Return [x, y] of the center of cell containing provided text 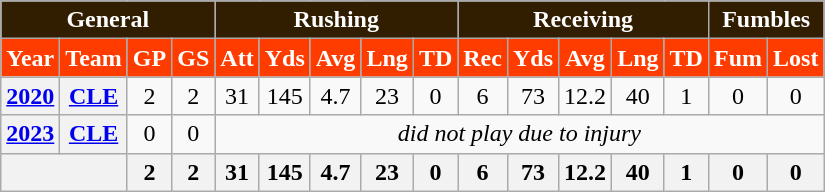
General [108, 20]
Fum [738, 58]
Team [94, 58]
2020 [30, 96]
Fumbles [766, 20]
Year [30, 58]
GS [194, 58]
Rushing [336, 20]
Receiving [584, 20]
Rec [483, 58]
Lost [796, 58]
did not play due to injury [520, 134]
Att [237, 58]
GP [149, 58]
2023 [30, 134]
